Provide the [x, y] coordinate of the cell's center where the given text is located.  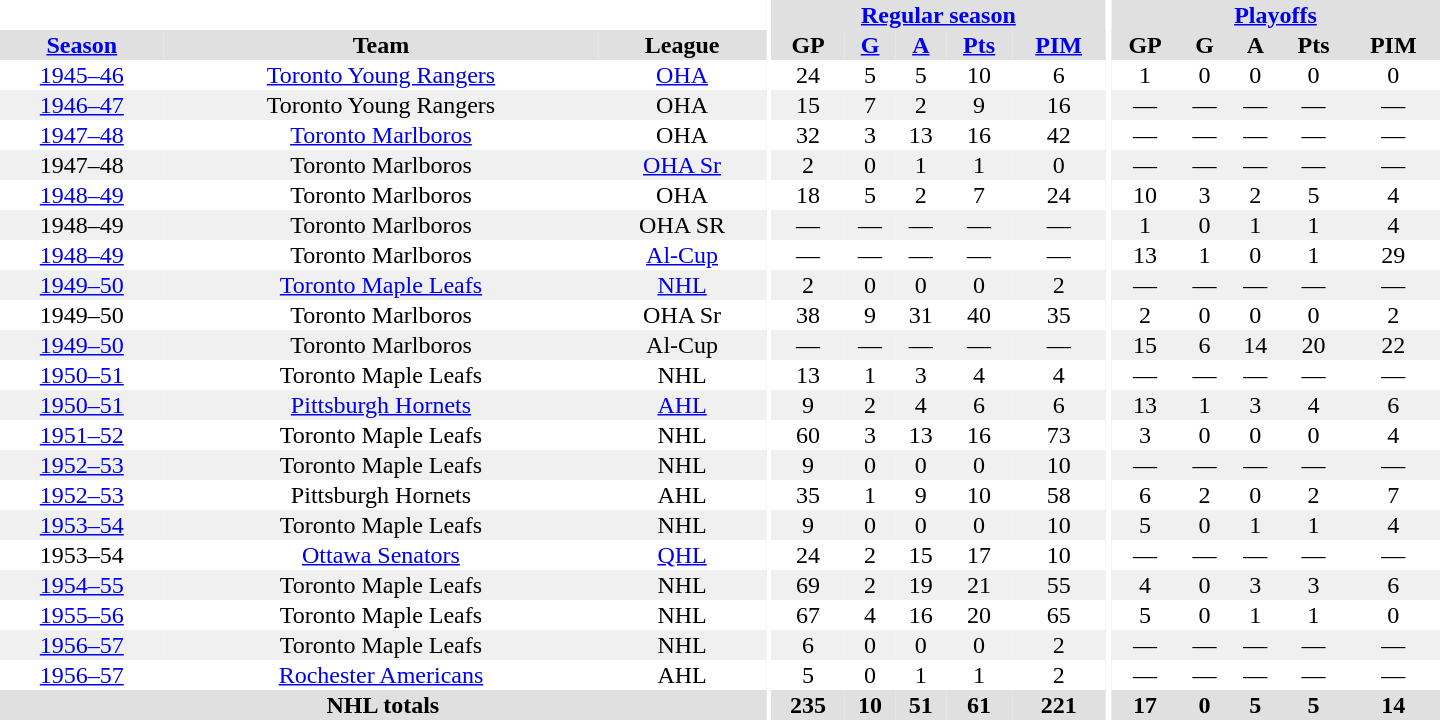
Rochester Americans [382, 675]
QHL [682, 555]
Ottawa Senators [382, 555]
1954–55 [82, 585]
67 [808, 615]
42 [1058, 135]
1955–56 [82, 615]
32 [808, 135]
21 [979, 585]
61 [979, 705]
1951–52 [82, 435]
73 [1058, 435]
NHL totals [383, 705]
1945–46 [82, 75]
40 [979, 315]
Team [382, 45]
235 [808, 705]
31 [920, 315]
38 [808, 315]
1946–47 [82, 105]
29 [1393, 255]
OHA SR [682, 225]
69 [808, 585]
65 [1058, 615]
League [682, 45]
58 [1058, 495]
60 [808, 435]
51 [920, 705]
19 [920, 585]
Playoffs [1276, 15]
221 [1058, 705]
18 [808, 195]
Season [82, 45]
Regular season [938, 15]
22 [1393, 345]
55 [1058, 585]
